Provide the (x, y) coordinate of the cell's center where the given text is located.  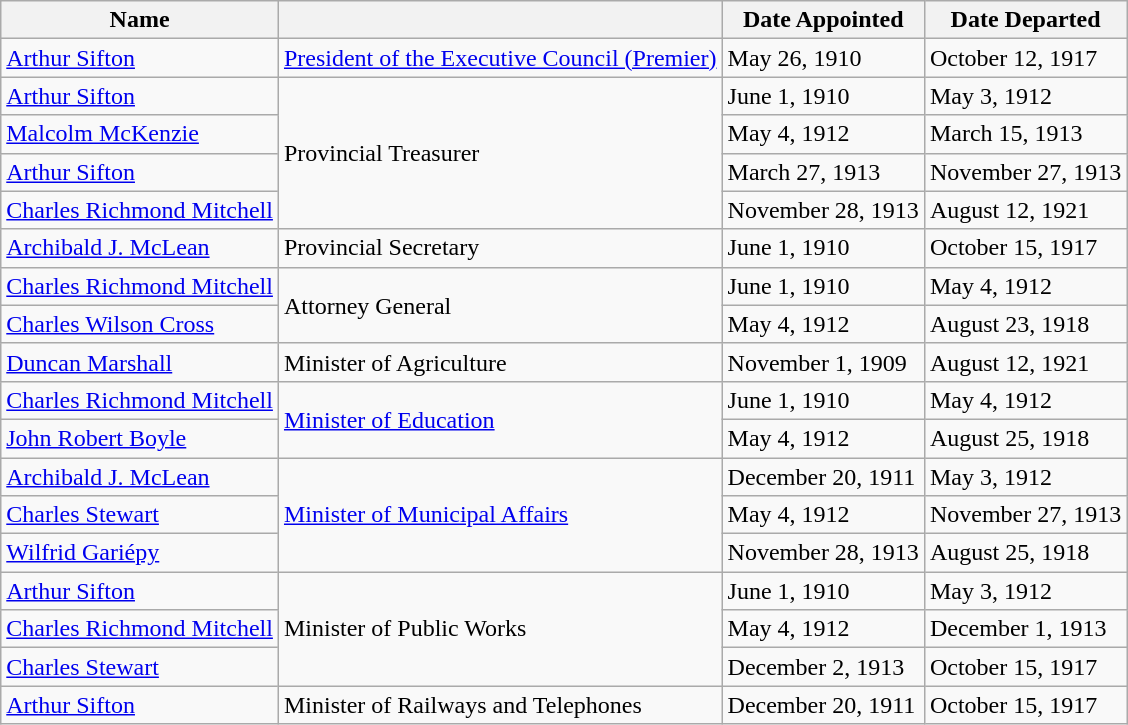
Date Departed (1025, 20)
November 1, 1909 (823, 362)
Date Appointed (823, 20)
President of the Executive Council (Premier) (500, 58)
December 1, 1913 (1025, 629)
Minister of Municipal Affairs (500, 515)
Provincial Treasurer (500, 153)
December 2, 1913 (823, 667)
Minister of Public Works (500, 629)
John Robert Boyle (140, 438)
Minister of Railways and Telephones (500, 705)
March 15, 1913 (1025, 134)
Charles Wilson Cross (140, 324)
Attorney General (500, 305)
Duncan Marshall (140, 362)
Provincial Secretary (500, 248)
Minister of Education (500, 419)
Minister of Agriculture (500, 362)
October 12, 1917 (1025, 58)
Wilfrid Gariépy (140, 553)
May 26, 1910 (823, 58)
August 23, 1918 (1025, 324)
March 27, 1913 (823, 172)
Name (140, 20)
Malcolm McKenzie (140, 134)
